Return the [x, y] coordinate for the center point of the cell that contains the specified text.  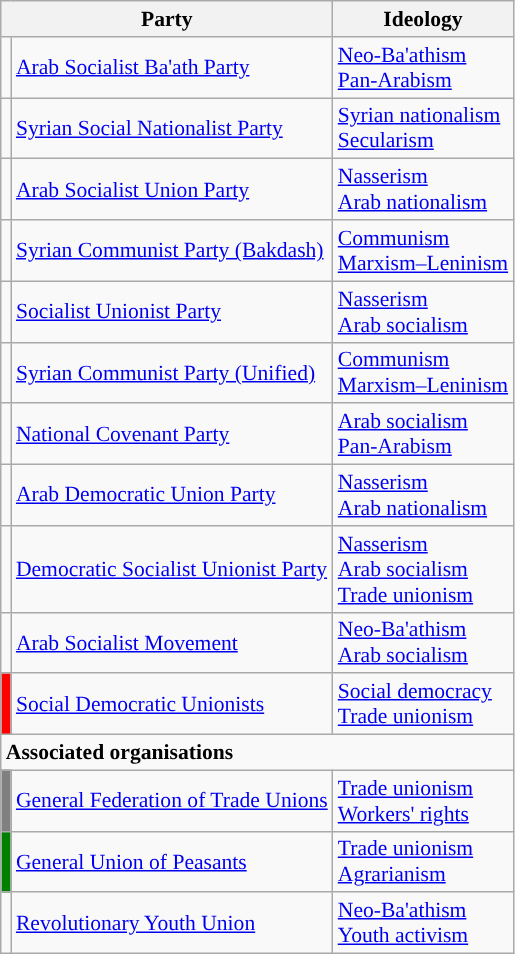
Arab Socialist Movement [172, 642]
General Federation of Trade Unions [172, 800]
Syrian nationalismSecularism [423, 128]
Neo-Ba'athismArab socialism [423, 642]
Syrian Communist Party (Bakdash) [172, 250]
Social Democratic Unionists [172, 704]
Party [167, 19]
Syrian Communist Party (Unified) [172, 372]
Syrian Social Nationalist Party [172, 128]
Neo-Ba'athismPan-Arabism [423, 68]
Socialist Unionist Party [172, 312]
Democratic Socialist Unionist Party [172, 570]
Revolutionary Youth Union [172, 924]
Trade unionismWorkers' rights [423, 800]
Arab Socialist Ba'ath Party [172, 68]
Arab socialismPan-Arabism [423, 434]
General Union of Peasants [172, 862]
Ideology [423, 19]
Arab Socialist Union Party [172, 190]
National Covenant Party [172, 434]
Social democracyTrade unionism [423, 704]
Associated organisations [257, 753]
Arab Democratic Union Party [172, 496]
NasserismArab socialism [423, 312]
Trade unionismAgrarianism [423, 862]
NasserismArab socialismTrade unionism [423, 570]
Neo-Ba'athismYouth activism [423, 924]
